Determine the (X, Y) coordinate at the center of the cell enclosing the given text.  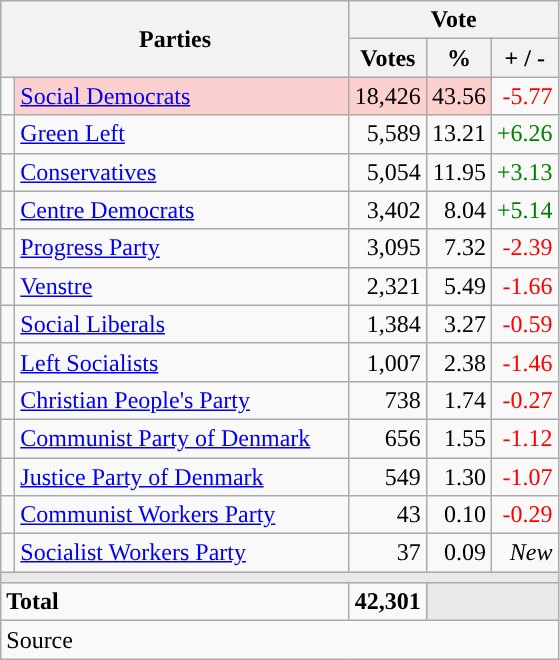
+6.26 (524, 134)
2,321 (388, 286)
43 (388, 515)
% (458, 58)
18,426 (388, 96)
-0.59 (524, 324)
Vote (454, 20)
42,301 (388, 602)
1.74 (458, 400)
Justice Party of Denmark (182, 477)
7.32 (458, 248)
-1.12 (524, 438)
Socialist Workers Party (182, 553)
-2.39 (524, 248)
Venstre (182, 286)
-1.66 (524, 286)
0.09 (458, 553)
Left Socialists (182, 362)
-1.46 (524, 362)
Conservatives (182, 172)
1,384 (388, 324)
Social Democrats (182, 96)
Social Liberals (182, 324)
1,007 (388, 362)
Total (176, 602)
43.56 (458, 96)
5,589 (388, 134)
Centre Democrats (182, 210)
3.27 (458, 324)
13.21 (458, 134)
0.10 (458, 515)
-1.07 (524, 477)
1.30 (458, 477)
549 (388, 477)
11.95 (458, 172)
Parties (176, 39)
5,054 (388, 172)
-0.27 (524, 400)
+ / - (524, 58)
Communist Party of Denmark (182, 438)
5.49 (458, 286)
+3.13 (524, 172)
656 (388, 438)
-5.77 (524, 96)
-0.29 (524, 515)
37 (388, 553)
Progress Party (182, 248)
+5.14 (524, 210)
3,402 (388, 210)
New (524, 553)
Christian People's Party (182, 400)
Votes (388, 58)
8.04 (458, 210)
Source (280, 640)
1.55 (458, 438)
2.38 (458, 362)
738 (388, 400)
Communist Workers Party (182, 515)
3,095 (388, 248)
Green Left (182, 134)
